Identify which cell holds the provided text, then report its [X, Y] central coordinate. 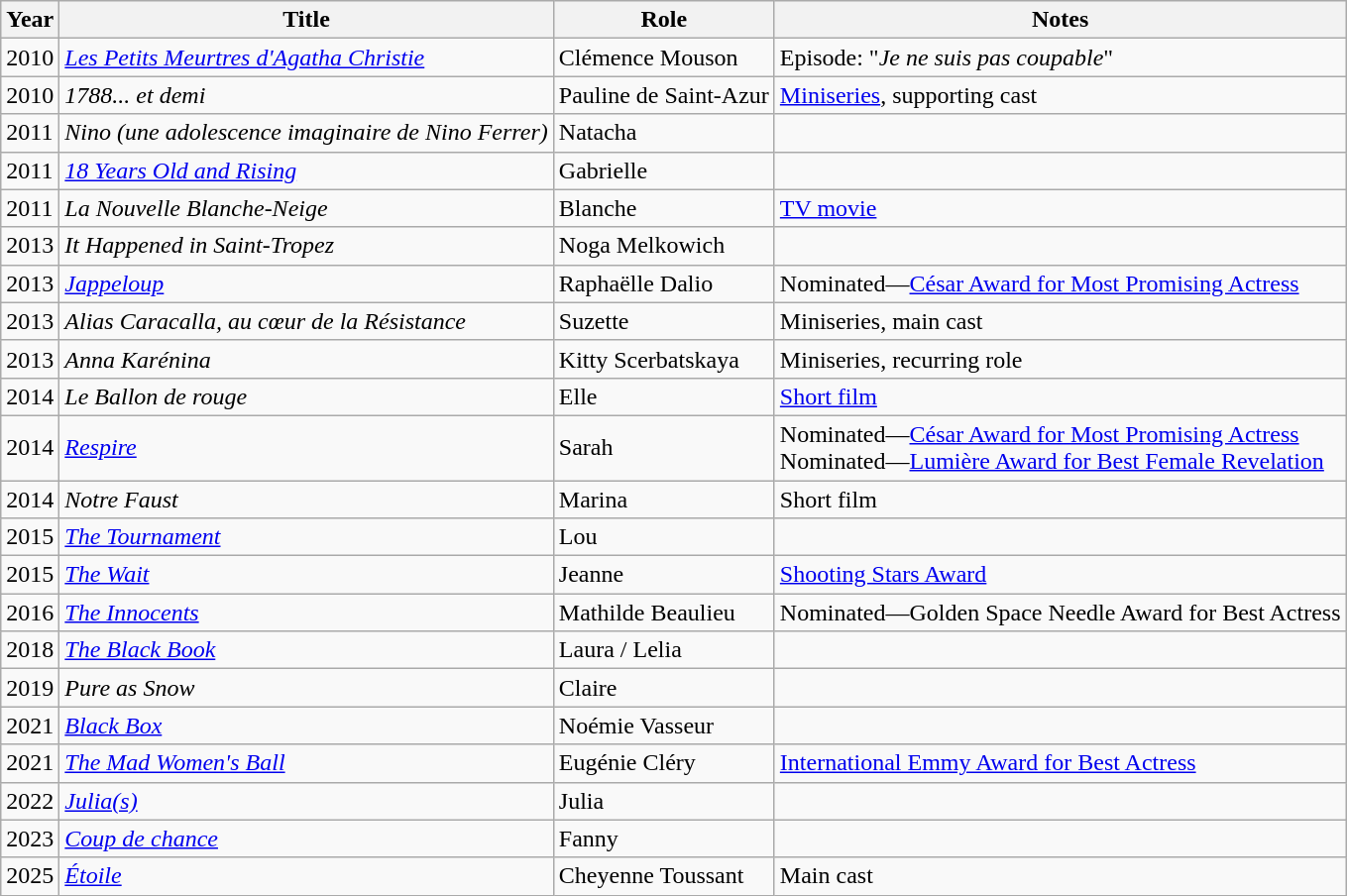
2023 [30, 839]
Noémie Vasseur [664, 726]
Fanny [664, 839]
Year [30, 20]
The Black Book [307, 650]
The Wait [307, 575]
Nominated—César Award for Most Promising Actress [1061, 283]
Julia(s) [307, 801]
Claire [664, 688]
Main cast [1061, 876]
Julia [664, 801]
2022 [30, 801]
Noga Melkowich [664, 246]
Natacha [664, 133]
Coup de chance [307, 839]
Eugénie Cléry [664, 763]
The Tournament [307, 537]
Title [307, 20]
Nominated—César Award for Most Promising ActressNominated—Lumière Award for Best Female Revelation [1061, 448]
Lou [664, 537]
Miniseries, recurring role [1061, 359]
Episode: "Je ne suis pas coupable" [1061, 57]
Role [664, 20]
Jeanne [664, 575]
The Innocents [307, 613]
2016 [30, 613]
Notre Faust [307, 499]
Nominated—Golden Space Needle Award for Best Actress [1061, 613]
Anna Karénina [307, 359]
Étoile [307, 876]
Miniseries, supporting cast [1061, 95]
La Nouvelle Blanche-Neige [307, 208]
Pauline de Saint-Azur [664, 95]
Elle [664, 396]
Respire [307, 448]
2025 [30, 876]
18 Years Old and Rising [307, 170]
Le Ballon de rouge [307, 396]
Mathilde Beaulieu [664, 613]
Jappeloup [307, 283]
Clémence Mouson [664, 57]
Marina [664, 499]
Laura / Lelia [664, 650]
Suzette [664, 321]
Les Petits Meurtres d'Agatha Christie [307, 57]
The Mad Women's Ball [307, 763]
Miniseries, main cast [1061, 321]
Black Box [307, 726]
Alias Caracalla, au cœur de la Résistance [307, 321]
Sarah [664, 448]
Gabrielle [664, 170]
Raphaëlle Dalio [664, 283]
International Emmy Award for Best Actress [1061, 763]
Notes [1061, 20]
It Happened in Saint-Tropez [307, 246]
TV movie [1061, 208]
Cheyenne Toussant [664, 876]
1788... et demi [307, 95]
Pure as Snow [307, 688]
Kitty Scerbatskaya [664, 359]
2018 [30, 650]
2019 [30, 688]
Shooting Stars Award [1061, 575]
Blanche [664, 208]
Nino (une adolescence imaginaire de Nino Ferrer) [307, 133]
